Capture the cell that displays the provided text and extract its (x, y) central coordinate. 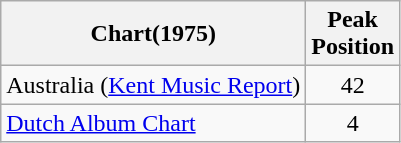
PeakPosition (353, 34)
Australia (Kent Music Report) (154, 85)
42 (353, 85)
4 (353, 123)
Chart(1975) (154, 34)
Dutch Album Chart (154, 123)
